Capture the cell that displays the provided text and extract its (X, Y) central coordinate. 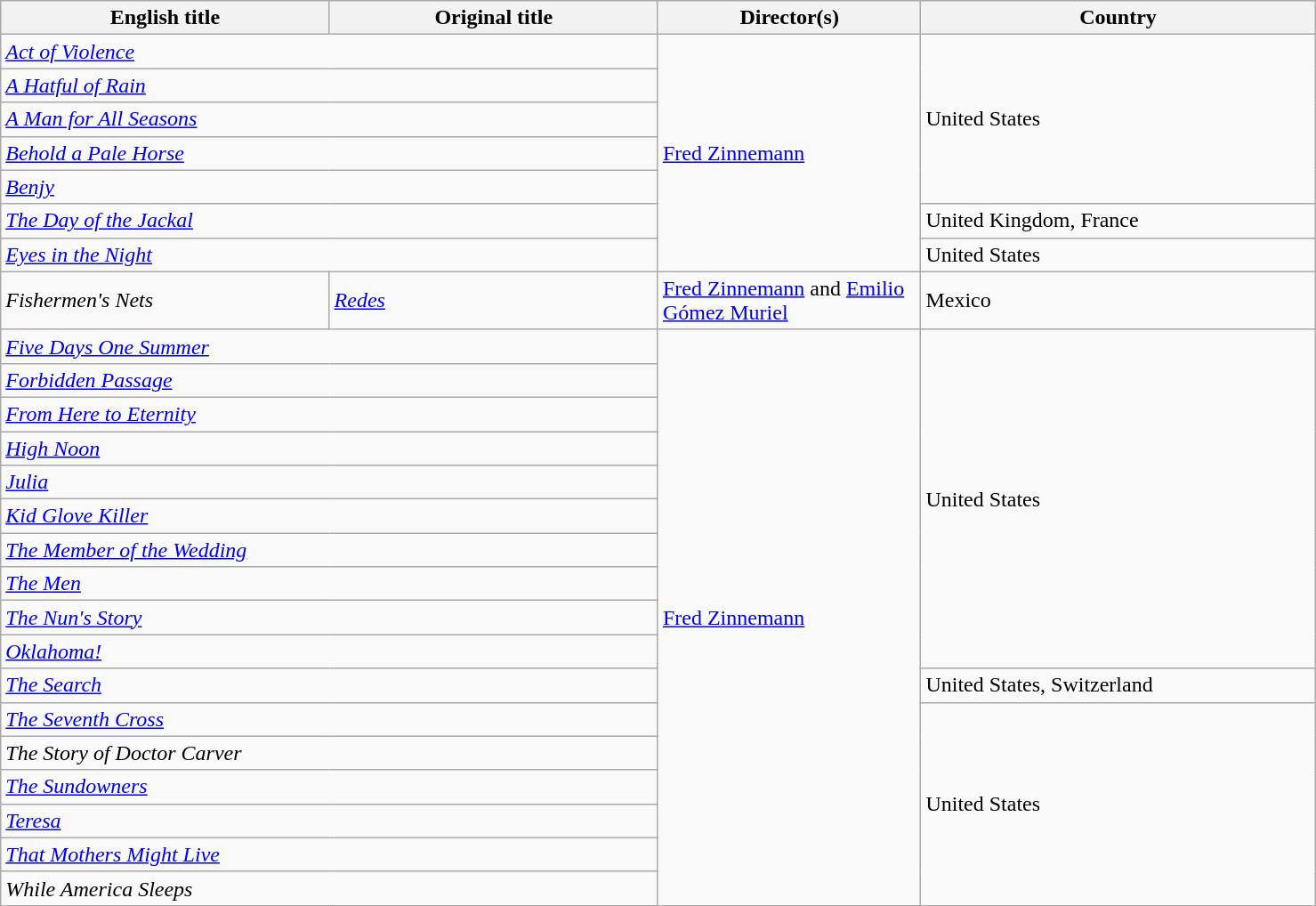
Eyes in the Night (329, 255)
While America Sleeps (329, 888)
Redes (493, 301)
The Men (329, 584)
That Mothers Might Live (329, 854)
Country (1118, 18)
Act of Violence (329, 52)
Fishermen's Nets (166, 301)
The Story of Doctor Carver (329, 753)
United States, Switzerland (1118, 685)
From Here to Eternity (329, 414)
Teresa (329, 821)
A Hatful of Rain (329, 85)
Five Days One Summer (329, 346)
Behold a Pale Horse (329, 153)
The Day of the Jackal (329, 221)
The Seventh Cross (329, 719)
Oklahoma! (329, 651)
The Member of the Wedding (329, 550)
Kid Glove Killer (329, 516)
High Noon (329, 448)
A Man for All Seasons (329, 119)
The Search (329, 685)
Original title (493, 18)
Director(s) (788, 18)
United Kingdom, France (1118, 221)
Julia (329, 482)
The Nun's Story (329, 618)
Mexico (1118, 301)
Benjy (329, 187)
English title (166, 18)
Fred Zinnemann and Emilio Gómez Muriel (788, 301)
Forbidden Passage (329, 380)
The Sundowners (329, 787)
